Determine the [X, Y] coordinate at the center of the cell enclosing the given text.  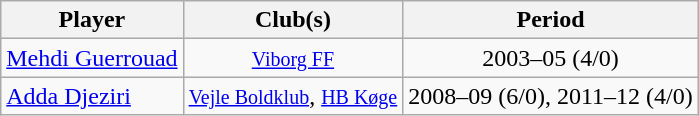
Player [92, 20]
Vejle Boldklub, HB Køge [293, 96]
Mehdi Guerrouad [92, 58]
Club(s) [293, 20]
Viborg FF [293, 58]
2003–05 (4/0) [550, 58]
2008–09 (6/0), 2011–12 (4/0) [550, 96]
Period [550, 20]
Adda Djeziri [92, 96]
